From the cell containing the given text, extract its center point as (X, Y) coordinate. 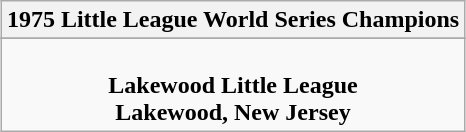
Lakewood Little LeagueLakewood, New Jersey (232, 85)
1975 Little League World Series Champions (232, 20)
